Detect which cell encompasses the target text, then output its [x, y] center coordinate. 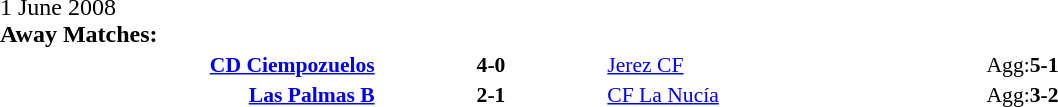
4-0 [492, 64]
Jerez CF [795, 64]
